Return (x, y) of the center of cell containing provided text 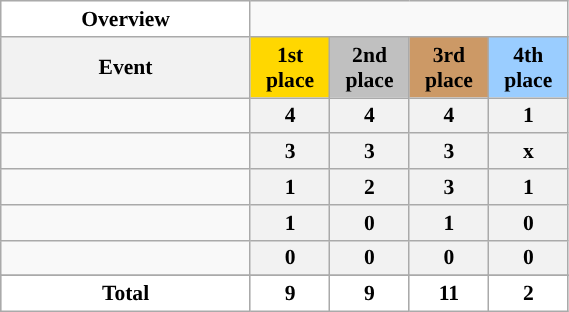
Overview (126, 19)
4th place (528, 68)
Total (126, 294)
Event (126, 68)
3rd place (448, 68)
x (528, 152)
2nd place (370, 68)
1st place (290, 68)
11 (448, 294)
